Detect which cell encompasses the target text, then output its (X, Y) center coordinate. 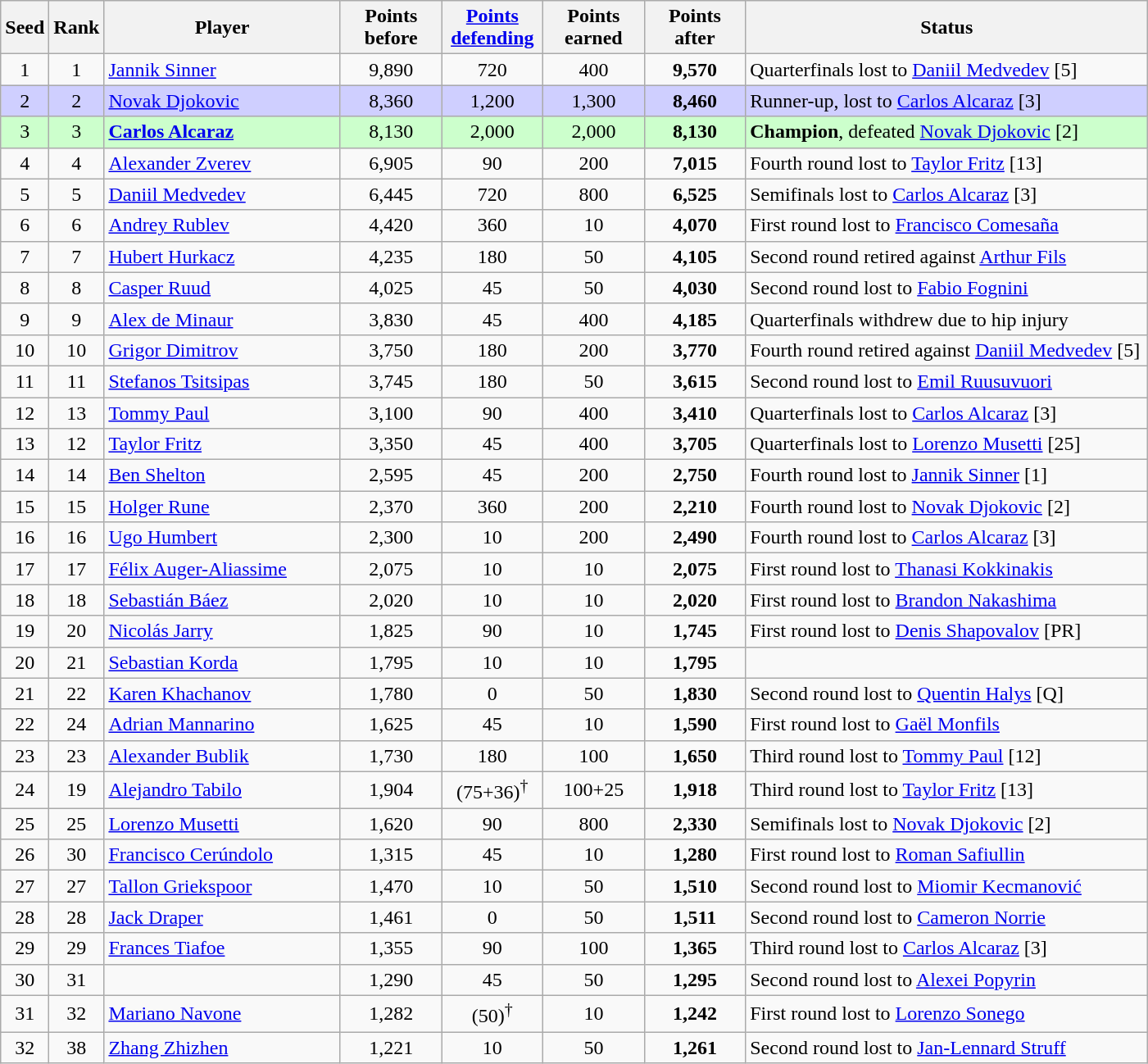
Alex de Minaur (223, 319)
First round lost to Denis Shapovalov [PR] (947, 631)
Ugo Humbert (223, 538)
2,300 (391, 538)
Points earned (594, 28)
Semifinals lost to Novak Djokovic [2] (947, 824)
Alejandro Tabilo (223, 790)
Stefanos Tsitsipas (223, 381)
1,290 (391, 980)
Second round retired against Arthur Fils (947, 257)
1,365 (695, 948)
Status (947, 28)
1,918 (695, 790)
1,590 (695, 725)
1,221 (391, 1048)
(75+36)† (492, 790)
Lorenzo Musetti (223, 824)
1,904 (391, 790)
3,100 (391, 412)
3,705 (695, 444)
1,200 (492, 101)
1,625 (391, 725)
Fourth round lost to Jannik Sinner [1] (947, 475)
Nicolás Jarry (223, 631)
(50)† (492, 1013)
1,315 (391, 855)
First round lost to Brandon Nakashima (947, 600)
Mariano Navone (223, 1013)
3,410 (695, 412)
3,350 (391, 444)
Taylor Fritz (223, 444)
1,300 (594, 101)
6,445 (391, 194)
Francisco Cerúndolo (223, 855)
Tommy Paul (223, 412)
Jannik Sinner (223, 70)
Jack Draper (223, 917)
Ben Shelton (223, 475)
Alexander Zverev (223, 163)
Second round lost to Quentin Halys [Q] (947, 693)
1,830 (695, 693)
2,370 (391, 507)
Andrey Rublev (223, 225)
1,825 (391, 631)
3,750 (391, 350)
2,750 (695, 475)
First round lost to Thanasi Kokkinakis (947, 569)
Casper Ruud (223, 288)
Alexander Bublik (223, 756)
4,070 (695, 225)
8,460 (695, 101)
Third round lost to Tommy Paul [12] (947, 756)
9,890 (391, 70)
Grigor Dimitrov (223, 350)
Novak Djokovic (223, 101)
4,420 (391, 225)
Seed (25, 28)
1,730 (391, 756)
Holger Rune (223, 507)
Karen Khachanov (223, 693)
Fourth round lost to Taylor Fritz [13] (947, 163)
Hubert Hurkacz (223, 257)
4,185 (695, 319)
Second round lost to Jan-Lennard Struff (947, 1048)
Third round lost to Carlos Alcaraz [3] (947, 948)
Second round lost to Cameron Norrie (947, 917)
First round lost to Lorenzo Sonego (947, 1013)
Carlos Alcaraz (223, 132)
Fourth round retired against Daniil Medvedev [5] (947, 350)
1,470 (391, 886)
1,620 (391, 824)
4,030 (695, 288)
Fourth round lost to Carlos Alcaraz [3] (947, 538)
Second round lost to Emil Ruusuvuori (947, 381)
4,235 (391, 257)
Points before (391, 28)
7,015 (695, 163)
3,615 (695, 381)
Second round lost to Fabio Fognini (947, 288)
Rank (77, 28)
Runner-up, lost to Carlos Alcaraz [3] (947, 101)
2,595 (391, 475)
1,282 (391, 1013)
Frances Tiafoe (223, 948)
1,650 (695, 756)
8,360 (391, 101)
Points defending (492, 28)
2,330 (695, 824)
1,280 (695, 855)
1,510 (695, 886)
1,295 (695, 980)
Third round lost to Taylor Fritz [13] (947, 790)
2,210 (695, 507)
Quarterfinals lost to Daniil Medvedev [5] (947, 70)
Sebastian Korda (223, 662)
First round lost to Roman Safiullin (947, 855)
Daniil Medvedev (223, 194)
Quarterfinals lost to Carlos Alcaraz [3] (947, 412)
Second round lost to Alexei Popyrin (947, 980)
1,261 (695, 1048)
Quarterfinals lost to Lorenzo Musetti [25] (947, 444)
Zhang Zhizhen (223, 1048)
1,745 (695, 631)
6,525 (695, 194)
1,242 (695, 1013)
Second round lost to Miomir Kecmanović (947, 886)
Félix Auger-Aliassime (223, 569)
1,511 (695, 917)
4,105 (695, 257)
3,830 (391, 319)
Tallon Griekspoor (223, 886)
Fourth round lost to Novak Djokovic [2] (947, 507)
Sebastián Báez (223, 600)
Quarterfinals withdrew due to hip injury (947, 319)
2,490 (695, 538)
1,461 (391, 917)
100+25 (594, 790)
Points after (695, 28)
26 (25, 855)
6,905 (391, 163)
4,025 (391, 288)
9,570 (695, 70)
Semifinals lost to Carlos Alcaraz [3] (947, 194)
Champion, defeated Novak Djokovic [2] (947, 132)
1,780 (391, 693)
First round lost to Francisco Comesaña (947, 225)
1,355 (391, 948)
Player (223, 28)
First round lost to Gaël Monfils (947, 725)
3,745 (391, 381)
38 (77, 1048)
Adrian Mannarino (223, 725)
3,770 (695, 350)
